Return the [x, y] coordinate for the center point of the cell that contains the specified text.  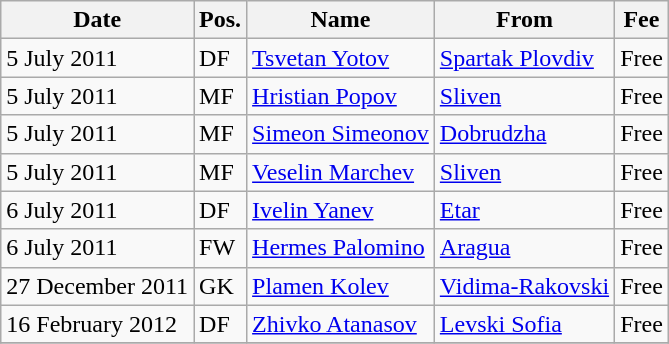
Ivelin Yanev [341, 210]
Dobrudzha [524, 134]
Date [98, 20]
Hermes Palomino [341, 248]
Simeon Simeonov [341, 134]
GK [220, 286]
Pos. [220, 20]
Aragua [524, 248]
Name [341, 20]
Plamen Kolev [341, 286]
Spartak Plovdiv [524, 58]
FW [220, 248]
27 December 2011 [98, 286]
Vidima-Rakovski [524, 286]
From [524, 20]
Fee [642, 20]
Hristian Popov [341, 96]
16 February 2012 [98, 324]
Veselin Marchev [341, 172]
Etar [524, 210]
Tsvetan Yotov [341, 58]
Levski Sofia [524, 324]
Zhivko Atanasov [341, 324]
